For the text-containing cell, return its midpoint in [x, y] coordinate format. 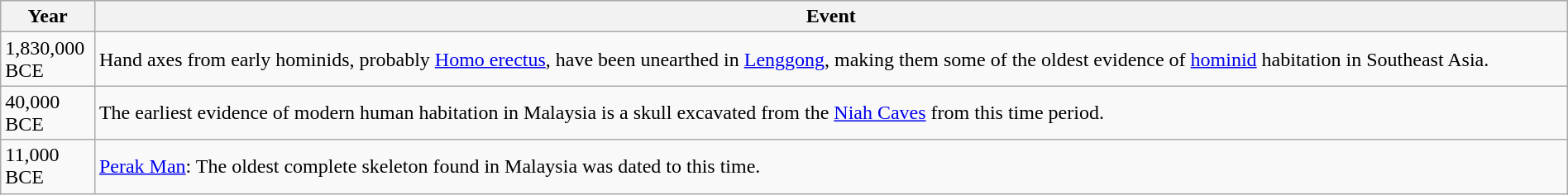
11,000 BCE [48, 167]
1,830,000 BCE [48, 59]
Year [48, 17]
Event [830, 17]
Perak Man: The oldest complete skeleton found in Malaysia was dated to this time. [830, 167]
40,000 BCE [48, 112]
The earliest evidence of modern human habitation in Malaysia is a skull excavated from the Niah Caves from this time period. [830, 112]
